Pinpoint the cell where the given text exists, returning its [x, y] midpoint coordinate. 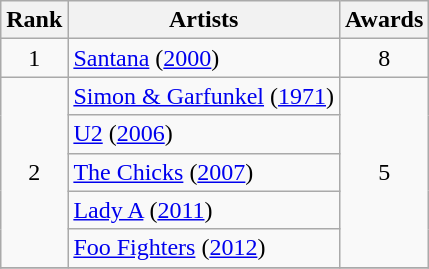
Awards [384, 20]
Artists [204, 20]
Lady A (2011) [204, 210]
8 [384, 58]
Rank [34, 20]
1 [34, 58]
Foo Fighters (2012) [204, 248]
5 [384, 172]
U2 (2006) [204, 134]
Simon & Garfunkel (1971) [204, 96]
Santana (2000) [204, 58]
The Chicks (2007) [204, 172]
2 [34, 172]
